Return [x, y] of the center of cell containing provided text 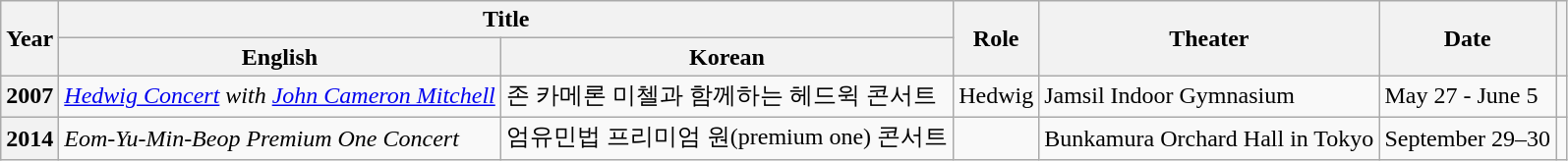
Year [29, 38]
2014 [29, 137]
Hedwig [997, 96]
Jamsil Indoor Gymnasium [1209, 96]
May 27 - June 5 [1468, 96]
September 29–30 [1468, 137]
Eom-Yu-Min-Beop Premium One Concert [279, 137]
Korean [726, 57]
Bunkamura Orchard Hall in Tokyo [1209, 137]
엄유민법 프리미엄 원(premium one) 콘서트 [726, 137]
English [279, 57]
Hedwig Concert with John Cameron Mitchell [279, 96]
Role [997, 38]
2007 [29, 96]
Theater [1209, 38]
Title [506, 20]
Date [1468, 38]
존 카메론 미첼과 함께하는 헤드윅 콘서트 [726, 96]
